Identify which cell holds the provided text, then report its (X, Y) central coordinate. 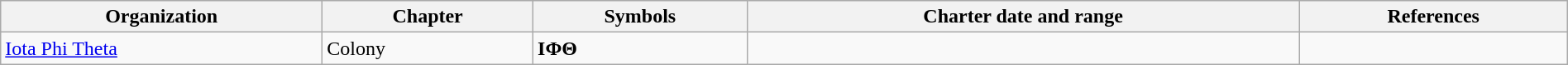
Charter date and range (1023, 17)
Colony (428, 48)
References (1433, 17)
Organization (162, 17)
Chapter (428, 17)
Iota Phi Theta (162, 48)
Symbols (640, 17)
ΙΦΘ (640, 48)
